Scan for the cell matching the given text and deliver its (x, y) coordinate at center. 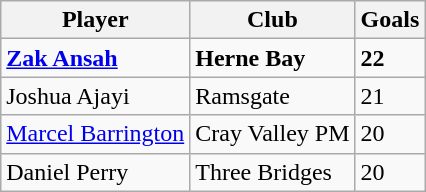
Zak Ansah (96, 58)
Goals (390, 20)
Marcel Barrington (96, 134)
Three Bridges (272, 172)
Ramsgate (272, 96)
21 (390, 96)
Daniel Perry (96, 172)
Herne Bay (272, 58)
Cray Valley PM (272, 134)
Joshua Ajayi (96, 96)
Club (272, 20)
Player (96, 20)
22 (390, 58)
